Detect which cell encompasses the target text, then output its (x, y) center coordinate. 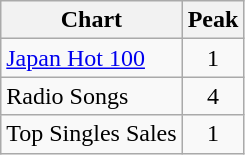
Peak (213, 20)
Japan Hot 100 (92, 58)
Radio Songs (92, 96)
4 (213, 96)
Chart (92, 20)
Top Singles Sales (92, 134)
